Determine the (x, y) coordinate at the center of the cell enclosing the given text.  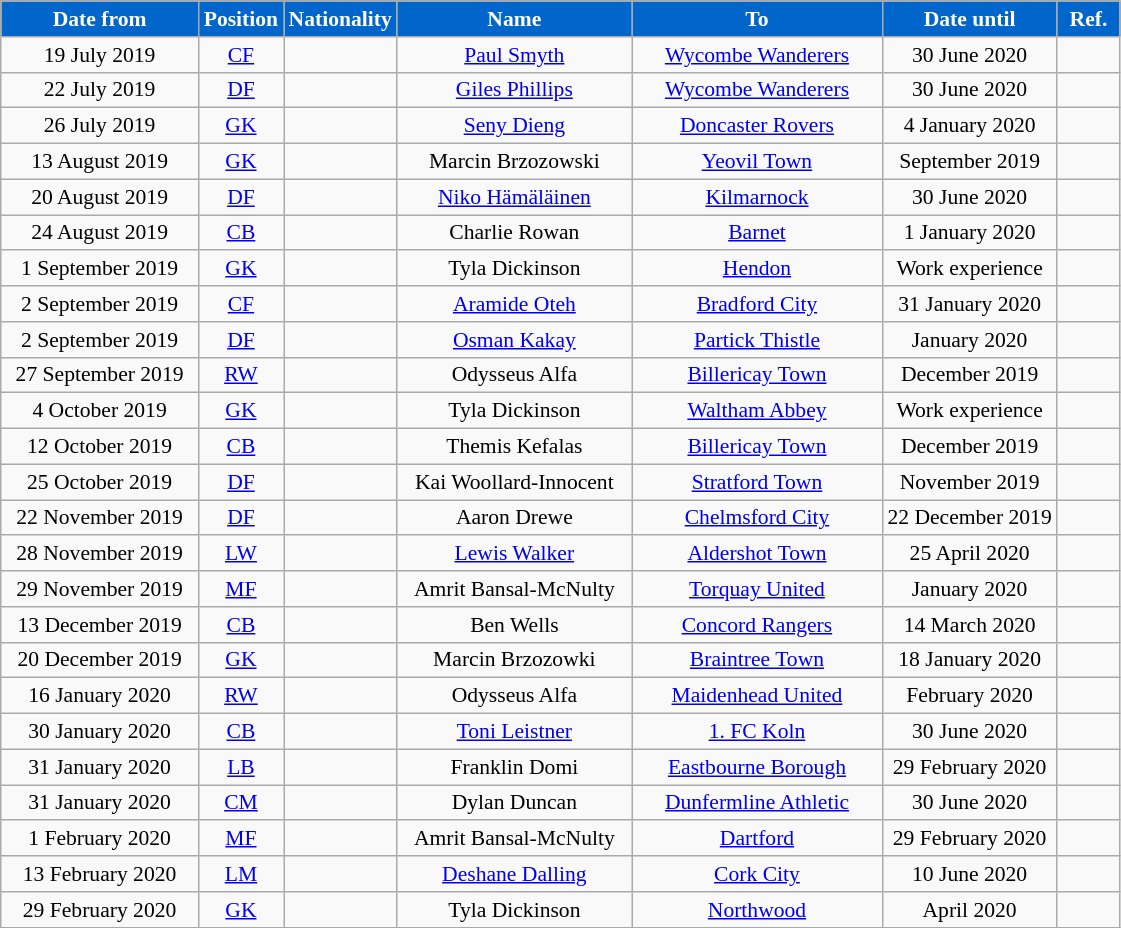
LB (240, 767)
Barnet (757, 233)
Yeovil Town (757, 162)
Name (514, 19)
Nationality (340, 19)
Aaron Drewe (514, 518)
Franklin Domi (514, 767)
10 June 2020 (970, 874)
Braintree Town (757, 660)
Position (240, 19)
Dylan Duncan (514, 803)
16 January 2020 (100, 696)
24 August 2019 (100, 233)
Kilmarnock (757, 197)
Doncaster Rovers (757, 126)
Bradford City (757, 304)
Lewis Walker (514, 554)
Stratford Town (757, 482)
Osman Kakay (514, 340)
Ben Wells (514, 625)
Hendon (757, 269)
26 July 2019 (100, 126)
29 November 2019 (100, 589)
Maidenhead United (757, 696)
November 2019 (970, 482)
Charlie Rowan (514, 233)
February 2020 (970, 696)
September 2019 (970, 162)
1 January 2020 (970, 233)
25 April 2020 (970, 554)
Marcin Brzozowki (514, 660)
Eastbourne Borough (757, 767)
Aldershot Town (757, 554)
Partick Thistle (757, 340)
22 December 2019 (970, 518)
Northwood (757, 910)
Dartford (757, 839)
1 September 2019 (100, 269)
Cork City (757, 874)
Deshane Dalling (514, 874)
Toni Leistner (514, 732)
LW (240, 554)
12 October 2019 (100, 447)
4 January 2020 (970, 126)
Seny Dieng (514, 126)
4 October 2019 (100, 411)
1. FC Koln (757, 732)
Niko Hämäläinen (514, 197)
20 December 2019 (100, 660)
22 July 2019 (100, 90)
April 2020 (970, 910)
28 November 2019 (100, 554)
25 October 2019 (100, 482)
Torquay United (757, 589)
Marcin Brzozowski (514, 162)
19 July 2019 (100, 55)
14 March 2020 (970, 625)
Themis Kefalas (514, 447)
27 September 2019 (100, 375)
Waltham Abbey (757, 411)
Date from (100, 19)
CM (240, 803)
Concord Rangers (757, 625)
Kai Woollard-Innocent (514, 482)
Dunfermline Athletic (757, 803)
13 August 2019 (100, 162)
22 November 2019 (100, 518)
30 January 2020 (100, 732)
20 August 2019 (100, 197)
13 February 2020 (100, 874)
To (757, 19)
Chelmsford City (757, 518)
13 December 2019 (100, 625)
Aramide Oteh (514, 304)
1 February 2020 (100, 839)
LM (240, 874)
18 January 2020 (970, 660)
Paul Smyth (514, 55)
Ref. (1088, 19)
Giles Phillips (514, 90)
Date until (970, 19)
